For the text-containing cell, return its midpoint in (X, Y) coordinate format. 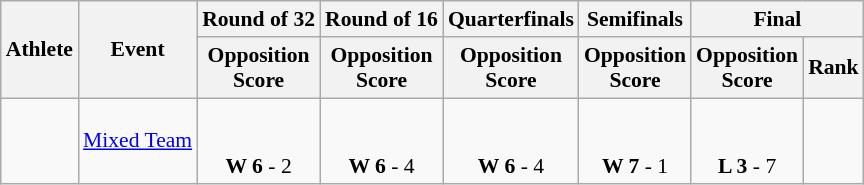
Mixed Team (138, 142)
W 7 - 1 (635, 142)
Round of 16 (382, 19)
W 6 - 2 (258, 142)
Athlete (40, 50)
Quarterfinals (511, 19)
Final (778, 19)
L 3 - 7 (747, 142)
Round of 32 (258, 19)
Semifinals (635, 19)
Event (138, 50)
Rank (834, 68)
